Provide the (X, Y) coordinate of the cell's center where the given text is located.  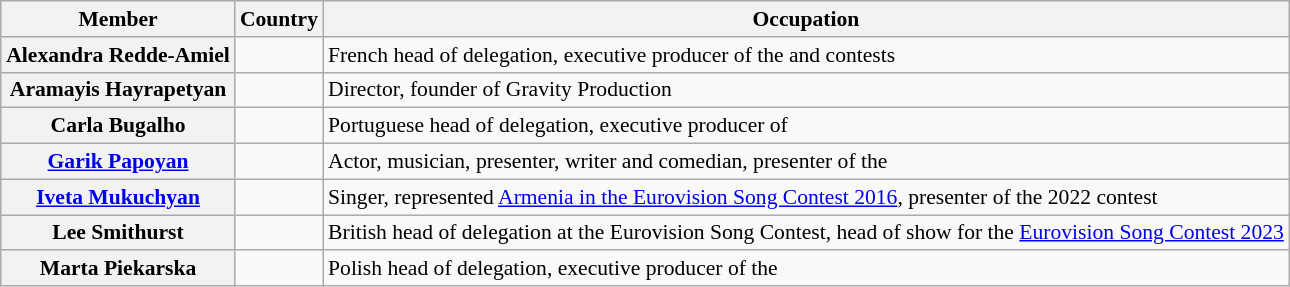
Actor, musician, presenter, writer and comedian, presenter of the (806, 162)
Aramayis Hayrapetyan (118, 90)
Iveta Mukuchyan (118, 197)
Carla Bugalho (118, 126)
Lee Smithurst (118, 233)
Director, founder of Gravity Production (806, 90)
French head of delegation, executive producer of the and contests (806, 55)
Alexandra Redde-Amiel (118, 55)
Marta Piekarska (118, 269)
Country (279, 19)
Member (118, 19)
Occupation (806, 19)
British head of delegation at the Eurovision Song Contest, head of show for the Eurovision Song Contest 2023 (806, 233)
Portuguese head of delegation, executive producer of (806, 126)
Singer, represented Armenia in the Eurovision Song Contest 2016, presenter of the 2022 contest (806, 197)
Polish head of delegation, executive producer of the (806, 269)
Garik Papoyan (118, 162)
